Capture the cell that displays the provided text and extract its (X, Y) central coordinate. 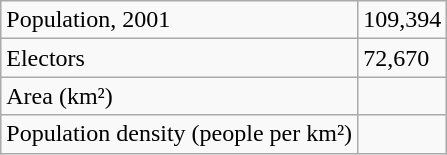
Population density (people per km²) (180, 134)
72,670 (402, 58)
109,394 (402, 20)
Electors (180, 58)
Area (km²) (180, 96)
Population, 2001 (180, 20)
